Detect which cell encompasses the target text, then output its [X, Y] center coordinate. 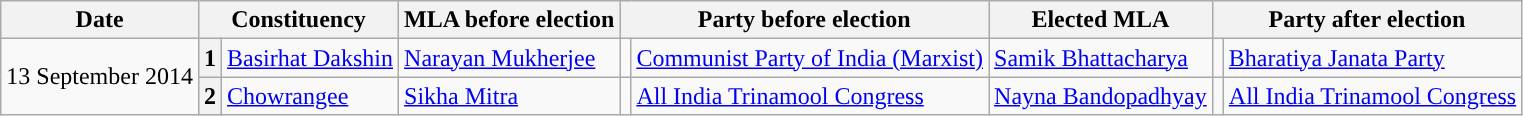
Party before election [804, 20]
Basirhat Dakshin [310, 58]
1 [210, 58]
Bharatiya Janata Party [1372, 58]
Elected MLA [1101, 20]
Chowrangee [310, 96]
13 September 2014 [100, 77]
Communist Party of India (Marxist) [810, 58]
Date [100, 20]
Narayan Mukherjee [510, 58]
Constituency [298, 20]
Samik Bhattacharya [1101, 58]
MLA before election [510, 20]
Party after election [1366, 20]
2 [210, 96]
Nayna Bandopadhyay [1101, 96]
Sikha Mitra [510, 96]
